Search for the cell housing the specified text and yield its (X, Y) center coordinate. 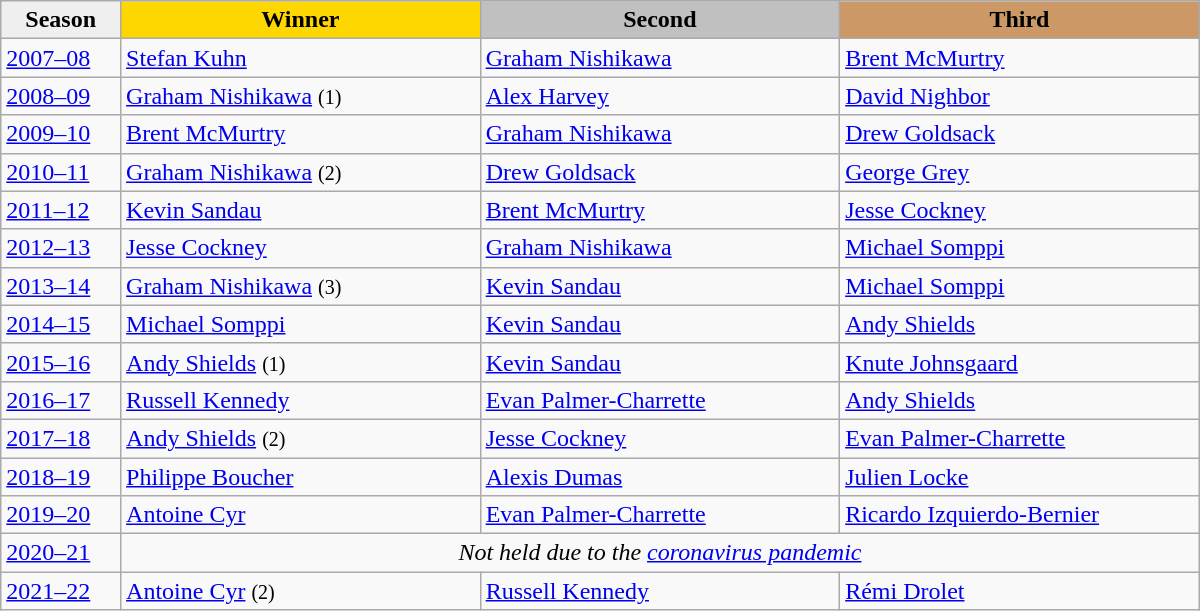
2011–12 (61, 210)
2020–21 (61, 553)
2008–09 (61, 96)
Rémi Drolet (1020, 591)
2018–19 (61, 477)
Antoine Cyr (301, 515)
Andy Shields (2) (301, 438)
2010–11 (61, 172)
2019–20 (61, 515)
Graham Nishikawa (2) (301, 172)
Ricardo Izquierdo-Bernier (1020, 515)
Graham Nishikawa (1) (301, 96)
2013–14 (61, 286)
2021–22 (61, 591)
Antoine Cyr (2) (301, 591)
Alexis Dumas (660, 477)
Alex Harvey (660, 96)
George Grey (1020, 172)
Winner (301, 20)
Philippe Boucher (301, 477)
Andy Shields (1) (301, 362)
2017–18 (61, 438)
Graham Nishikawa (3) (301, 286)
2015–16 (61, 362)
2009–10 (61, 134)
Julien Locke (1020, 477)
2007–08 (61, 58)
2016–17 (61, 400)
Second (660, 20)
2014–15 (61, 324)
Knute Johnsgaard (1020, 362)
Not held due to the coronavirus pandemic (660, 553)
Stefan Kuhn (301, 58)
2012–13 (61, 248)
Season (61, 20)
Third (1020, 20)
David Nighbor (1020, 96)
